Capture the cell that displays the provided text and extract its [x, y] central coordinate. 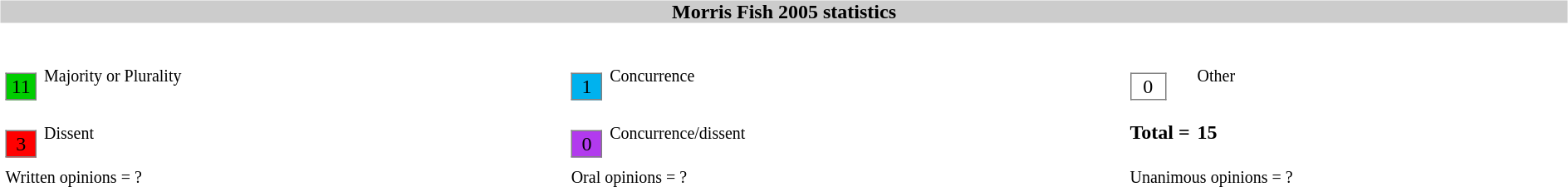
Morris Fish 2005 statistics [784, 12]
Majority or Plurality [304, 76]
Concurrence/dissent [865, 132]
Dissent [304, 132]
15 [1380, 132]
Concurrence [865, 76]
Other [1380, 76]
Total = [1159, 132]
